For the text-containing cell, return its midpoint in [x, y] coordinate format. 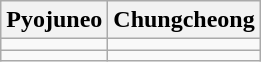
Pyojuneo [54, 20]
Chungcheong [184, 20]
